Provide the (x, y) coordinate of the cell's center where the given text is located.  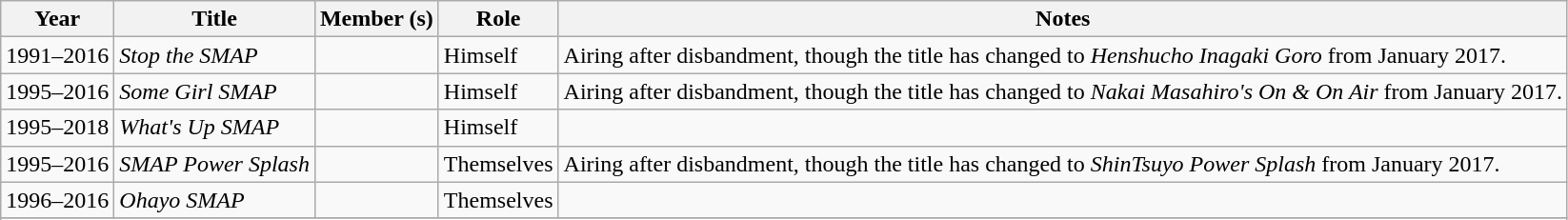
Ohayo SMAP (215, 200)
Member (s) (376, 19)
Airing after disbandment, though the title has changed to Nakai Masahiro's On & On Air from January 2017. (1063, 91)
1995–2018 (57, 128)
Some Girl SMAP (215, 91)
1996–2016 (57, 200)
Role (498, 19)
Stop the SMAP (215, 55)
Airing after disbandment, though the title has changed to ShinTsuyo Power Splash from January 2017. (1063, 164)
SMAP Power Splash (215, 164)
Title (215, 19)
Year (57, 19)
Airing after disbandment, though the title has changed to Henshucho Inagaki Goro from January 2017. (1063, 55)
Notes (1063, 19)
What's Up SMAP (215, 128)
1991–2016 (57, 55)
